Pinpoint the cell where the given text exists, returning its [x, y] midpoint coordinate. 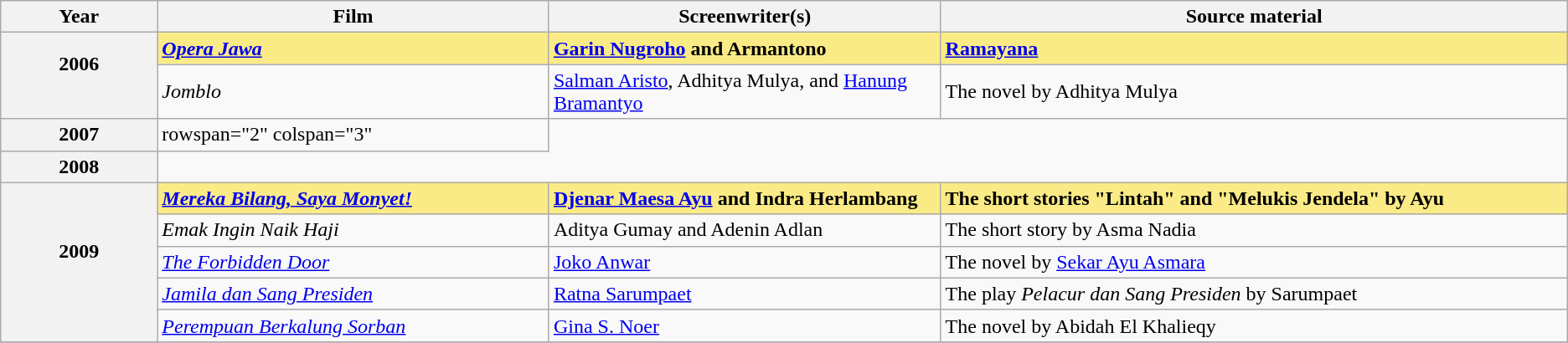
Opera Jawa [353, 49]
The Forbidden Door [353, 262]
The short story by Asma Nadia [1254, 230]
The short stories "Lintah" and "Melukis Jendela" by Ayu [1254, 198]
Source material [1254, 17]
Ratna Sarumpaet [745, 294]
The novel by Abidah El Khalieqy [1254, 325]
Salman Aristo, Adhitya Mulya, and Hanung Bramantyo [745, 92]
rowspan="2" colspan="3" [353, 135]
The novel by Adhitya Mulya [1254, 92]
Film [353, 17]
2009 [79, 262]
Screenwriter(s) [745, 17]
Ramayana [1254, 49]
Perempuan Berkalung Sorban [353, 325]
Jamila dan Sang Presiden [353, 294]
2006 [79, 75]
2008 [79, 166]
The play Pelacur dan Sang Presiden by Sarumpaet [1254, 294]
Djenar Maesa Ayu and Indra Herlambang [745, 198]
Gina S. Noer [745, 325]
Year [79, 17]
Jomblo [353, 92]
Garin Nugroho and Armantono [745, 49]
Mereka Bilang, Saya Monyet! [353, 198]
2007 [79, 135]
The novel by Sekar Ayu Asmara [1254, 262]
Emak Ingin Naik Haji [353, 230]
Joko Anwar [745, 262]
Aditya Gumay and Adenin Adlan [745, 230]
